Locate the cell with the specified text and output its [X, Y] center coordinate. 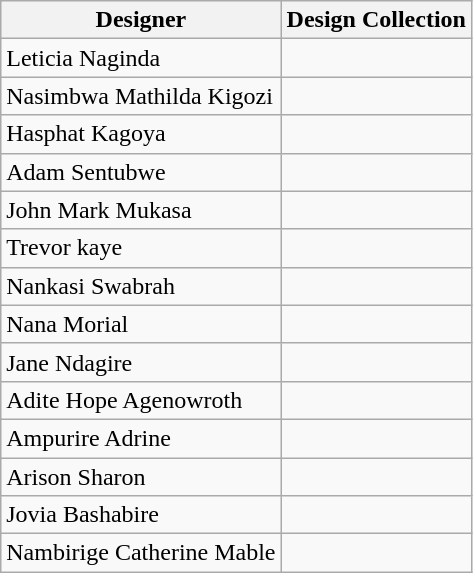
Adite Hope Agenowroth [141, 400]
Jane Ndagire [141, 362]
Jovia Bashabire [141, 515]
Nasimbwa Mathilda Kigozi [141, 96]
Design Collection [376, 20]
Ampurire Adrine [141, 438]
Nambirige Catherine Mable [141, 553]
Adam Sentubwe [141, 172]
Nana Morial [141, 324]
Trevor kaye [141, 248]
Arison Sharon [141, 477]
Designer [141, 20]
John Mark Mukasa [141, 210]
Nankasi Swabrah [141, 286]
Leticia Naginda [141, 58]
Hasphat Kagoya [141, 134]
